Return [X, Y] of the center of cell containing provided text 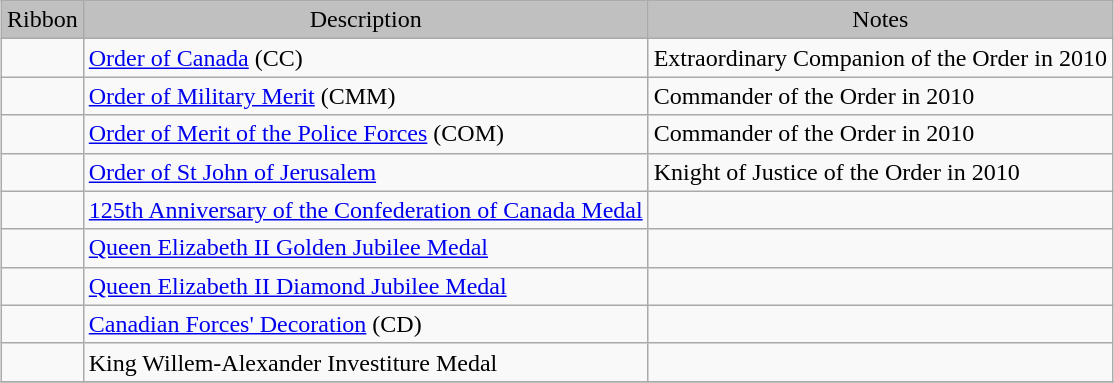
Order of Military Merit (CMM) [366, 96]
Order of Merit of the Police Forces (COM) [366, 134]
125th Anniversary of the Confederation of Canada Medal [366, 210]
Extraordinary Companion of the Order in 2010 [880, 58]
Canadian Forces' Decoration (CD) [366, 324]
Knight of Justice of the Order in 2010 [880, 172]
Queen Elizabeth II Diamond Jubilee Medal [366, 286]
Order of St John of Jerusalem [366, 172]
Queen Elizabeth II Golden Jubilee Medal [366, 248]
Order of Canada (CC) [366, 58]
Ribbon [43, 20]
Notes [880, 20]
Description [366, 20]
King Willem-Alexander Investiture Medal [366, 362]
